Find where the given text appears and provide that cell's center as (x, y) coordinate. 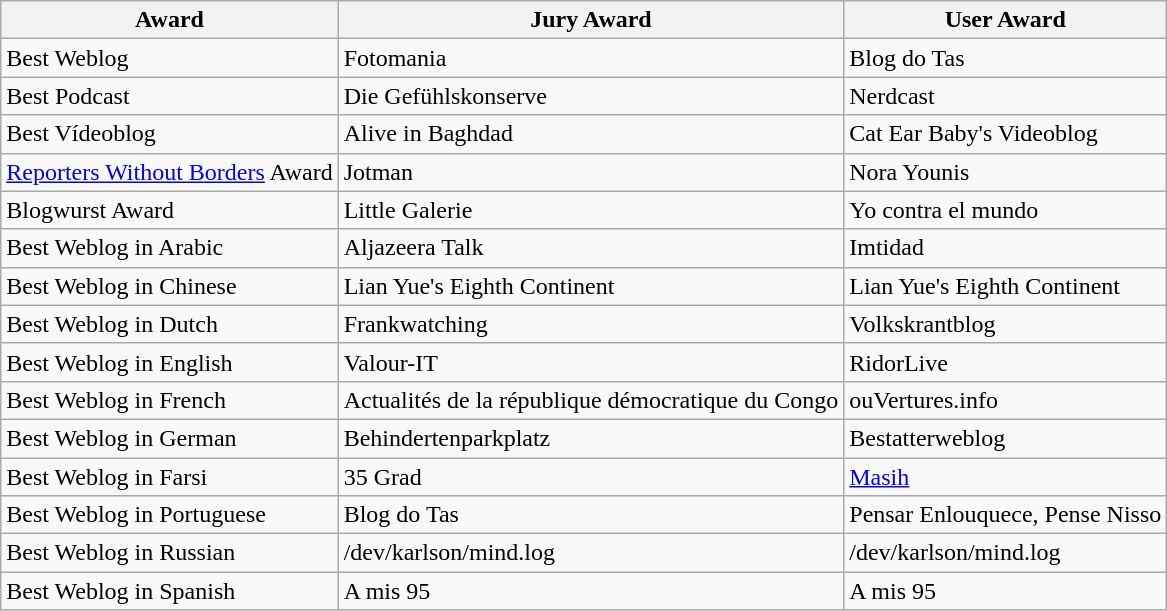
Imtidad (1006, 248)
Little Galerie (591, 210)
Aljazeera Talk (591, 248)
Masih (1006, 477)
Best Weblog in Dutch (170, 324)
Reporters Without Borders Award (170, 172)
Jury Award (591, 20)
Blogwurst Award (170, 210)
Best Weblog in German (170, 438)
Valour-IT (591, 362)
Nerdcast (1006, 96)
Jotman (591, 172)
Best Podcast (170, 96)
35 Grad (591, 477)
Frankwatching (591, 324)
Best Weblog in Portuguese (170, 515)
Best Weblog in English (170, 362)
Cat Ear Baby's Videoblog (1006, 134)
Actualités de la république démocratique du Congo (591, 400)
ouVertures.info (1006, 400)
Best Weblog in Chinese (170, 286)
Best Vídeoblog (170, 134)
Bestatterweblog (1006, 438)
Best Weblog in Russian (170, 553)
User Award (1006, 20)
Pensar Enlouquece, Pense Nisso (1006, 515)
Award (170, 20)
Best Weblog in Farsi (170, 477)
Best Weblog in Spanish (170, 591)
Yo contra el mundo (1006, 210)
Fotomania (591, 58)
Die Gefühlskonserve (591, 96)
Best Weblog in French (170, 400)
RidorLive (1006, 362)
Alive in Baghdad (591, 134)
Volkskrantblog (1006, 324)
Behindertenparkplatz (591, 438)
Best Weblog in Arabic (170, 248)
Best Weblog (170, 58)
Nora Younis (1006, 172)
